Locate the cell with the specified text and output its [x, y] center coordinate. 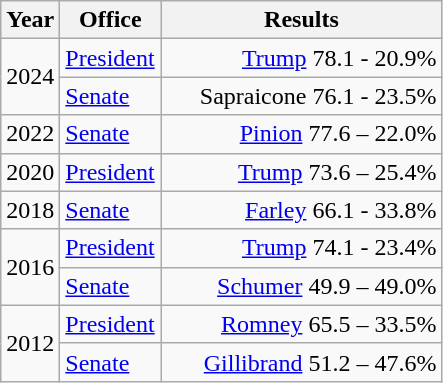
2018 [30, 210]
Schumer 49.9 – 49.0% [302, 286]
Farley 66.1 - 33.8% [302, 210]
Sapraicone 76.1 - 23.5% [302, 96]
Results [302, 20]
Year [30, 20]
Romney 65.5 – 33.5% [302, 324]
2024 [30, 77]
Office [110, 20]
2012 [30, 343]
Gillibrand 51.2 – 47.6% [302, 362]
2016 [30, 267]
2020 [30, 172]
Trump 78.1 - 20.9% [302, 58]
2022 [30, 134]
Trump 74.1 - 23.4% [302, 248]
Trump 73.6 – 25.4% [302, 172]
Pinion 77.6 – 22.0% [302, 134]
